Return the [x, y] coordinate for the center point of the cell that contains the specified text.  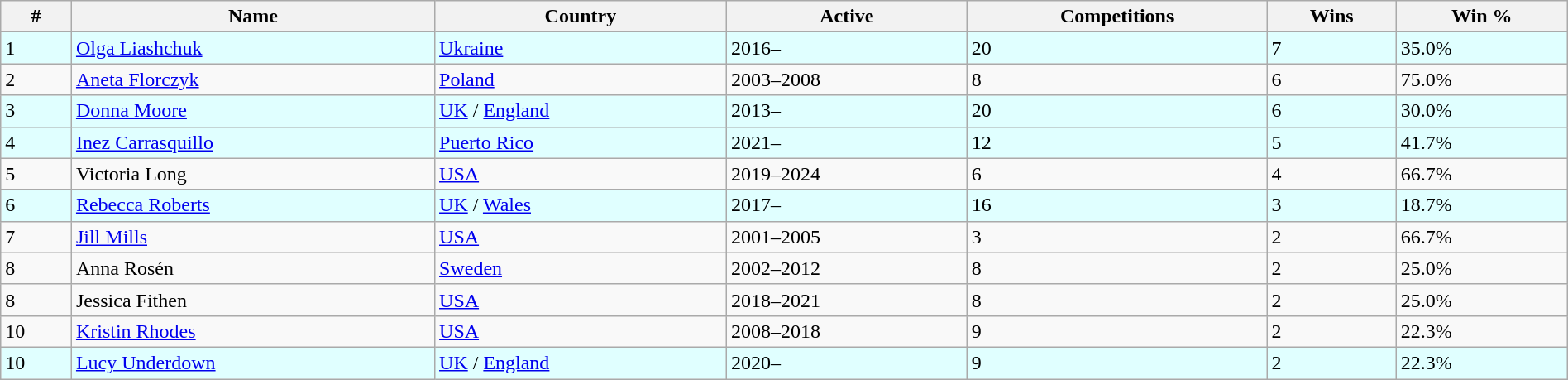
Kristin Rhodes [253, 331]
41.7% [1482, 142]
1 [36, 48]
Anna Rosén [253, 268]
12 [1116, 142]
Competitions [1116, 17]
Poland [581, 79]
Name [253, 17]
2001–2005 [847, 237]
Win % [1482, 17]
2020– [847, 363]
2013– [847, 111]
2021– [847, 142]
Active [847, 17]
2018–2021 [847, 300]
30.0% [1482, 111]
16 [1116, 205]
2016– [847, 48]
UK / Wales [581, 205]
Inez Carrasquillo [253, 142]
2017– [847, 205]
Rebecca Roberts [253, 205]
Jessica Fithen [253, 300]
75.0% [1482, 79]
Sweden [581, 268]
2002–2012 [847, 268]
Country [581, 17]
Victoria Long [253, 174]
Donna Moore [253, 111]
Jill Mills [253, 237]
# [36, 17]
18.7% [1482, 205]
Puerto Rico [581, 142]
Olga Liashchuk [253, 48]
35.0% [1482, 48]
2003–2008 [847, 79]
Aneta Florczyk [253, 79]
2008–2018 [847, 331]
Lucy Underdown [253, 363]
2019–2024 [847, 174]
Ukraine [581, 48]
Wins [1331, 17]
